Return the (x, y) coordinate for the center point of the cell that contains the specified text.  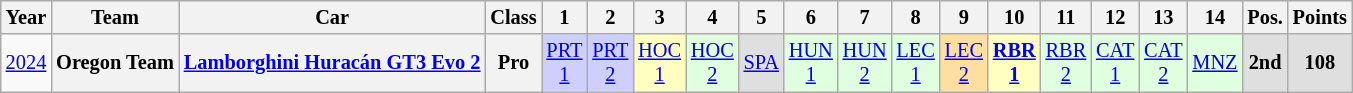
RBR2 (1066, 63)
1 (565, 17)
MNZ (1214, 63)
HOC2 (712, 63)
14 (1214, 17)
PRT1 (565, 63)
CAT2 (1163, 63)
PRT2 (610, 63)
13 (1163, 17)
Pos. (1264, 17)
11 (1066, 17)
2nd (1264, 63)
Pro (513, 63)
5 (762, 17)
Team (115, 17)
2 (610, 17)
LEC2 (964, 63)
CAT1 (1115, 63)
Lamborghini Huracán GT3 Evo 2 (332, 63)
HUN1 (811, 63)
10 (1014, 17)
4 (712, 17)
Year (26, 17)
7 (865, 17)
Class (513, 17)
6 (811, 17)
SPA (762, 63)
9 (964, 17)
3 (660, 17)
Car (332, 17)
HOC1 (660, 63)
Oregon Team (115, 63)
HUN2 (865, 63)
RBR1 (1014, 63)
108 (1320, 63)
LEC1 (916, 63)
12 (1115, 17)
8 (916, 17)
2024 (26, 63)
Points (1320, 17)
